Detect which cell encompasses the target text, then output its [X, Y] center coordinate. 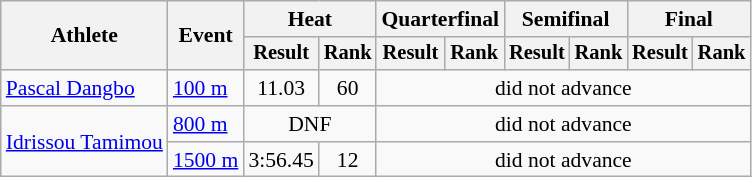
11.03 [280, 88]
Pascal Dangbo [84, 88]
800 m [206, 124]
Quarterfinal [440, 19]
Event [206, 36]
100 m [206, 88]
Idrissou Tamimou [84, 142]
Heat [310, 19]
Semifinal [566, 19]
Athlete [84, 36]
60 [348, 88]
Final [688, 19]
DNF [310, 124]
